Provide the (X, Y) coordinate of the cell's center where the given text is located.  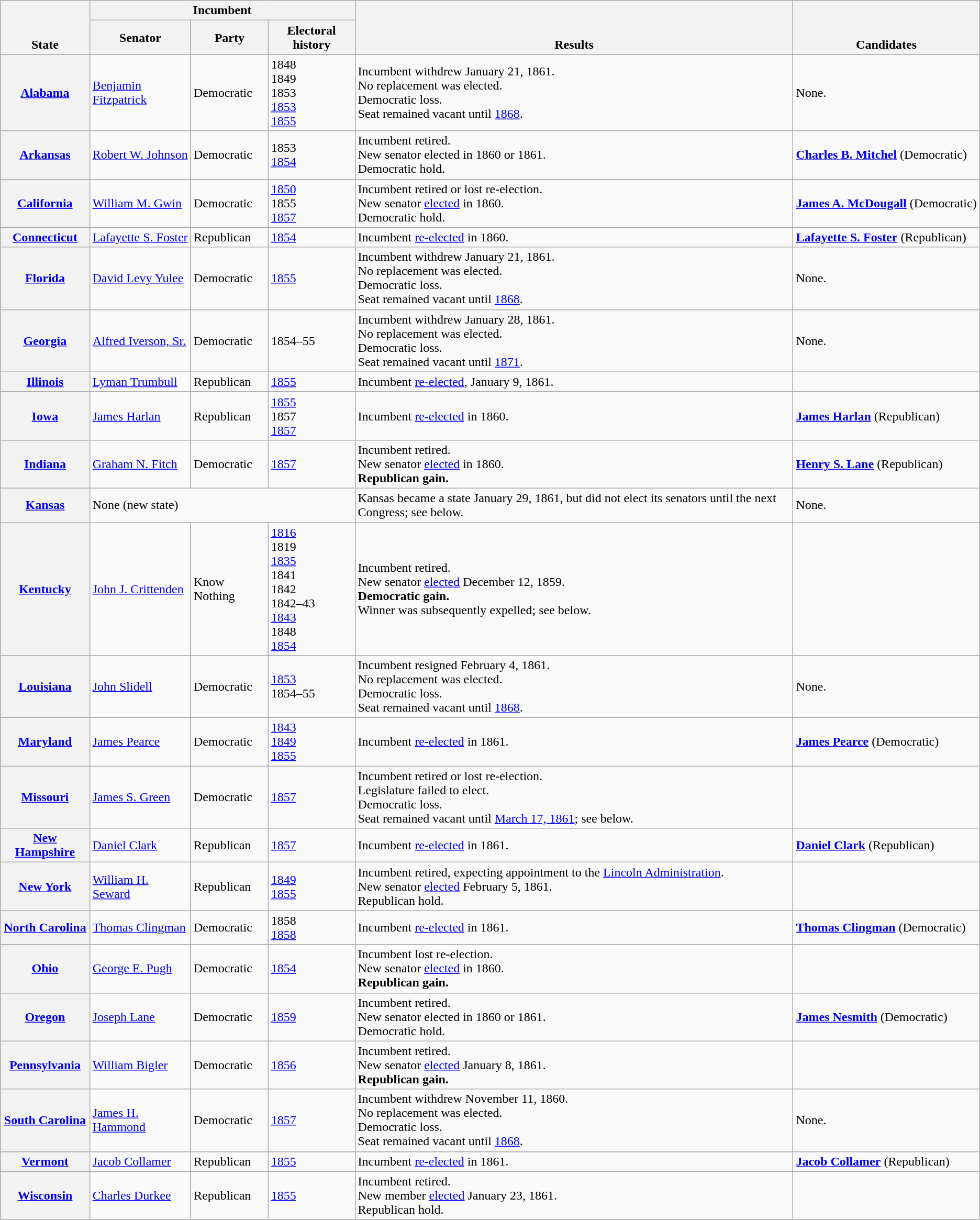
Illinois (45, 382)
William Bigler (140, 1065)
Candidates (886, 27)
Ohio (45, 969)
Incumbent retired.New member elected January 23, 1861.Republican hold. (574, 1195)
1858 1858 (311, 928)
Jacob Collamer (Republican) (886, 1161)
Results (574, 27)
Incumbent withdrew November 11, 1860.No replacement was elected.Democratic loss.Seat remained vacant until 1868. (574, 1121)
New Hampshire (45, 845)
1859 (311, 1017)
Charles Durkee (140, 1195)
1854–55 (311, 340)
None (new state) (222, 505)
Incumbent retired or lost re-election.New senator elected in 1860.Democratic hold. (574, 203)
James Harlan (Republican) (886, 416)
Lafayette S. Foster (140, 237)
New York (45, 886)
Incumbent re-elected, January 9, 1861. (574, 382)
Thomas Clingman (140, 928)
1856 (311, 1065)
Daniel Clark (Republican) (886, 845)
Pennsylvania (45, 1065)
North Carolina (45, 928)
State (45, 27)
Thomas Clingman (Democratic) (886, 928)
Incumbent (222, 10)
William H. Seward (140, 886)
Lyman Trumbull (140, 382)
Indiana (45, 464)
Kansas became a state January 29, 1861, but did not elect its senators until the next Congress; see below. (574, 505)
James S. Green (140, 797)
Incumbent resigned February 4, 1861.No replacement was elected.Democratic loss.Seat remained vacant until 1868. (574, 687)
Vermont (45, 1161)
Alabama (45, 93)
Robert W. Johnson (140, 155)
George E. Pugh (140, 969)
Incumbent retired.New senator elected January 8, 1861.Republican gain. (574, 1065)
1853 1854 (311, 155)
Alfred Iverson, Sr. (140, 340)
Senator (140, 38)
James H. Hammond (140, 1121)
Oregon (45, 1017)
Incumbent lost re-election.New senator elected in 1860.Republican gain. (574, 969)
Louisiana (45, 687)
Florida (45, 279)
Maryland (45, 742)
James Pearce (140, 742)
Jacob Collamer (140, 1161)
18161819 18351841 1842 1842–43 18431848 1854 (311, 589)
Benjamin Fitzpatrick (140, 93)
18551857 1857 (311, 416)
18501855 1857 (311, 203)
184318491855 (311, 742)
Charles B. Mitchel (Democratic) (886, 155)
Connecticut (45, 237)
Arkansas (45, 155)
James Nesmith (Democratic) (886, 1017)
Kentucky (45, 589)
James A. McDougall (Democratic) (886, 203)
Kansas (45, 505)
18491855 (311, 886)
Incumbent retired.New senator elected in 1860.Republican gain. (574, 464)
Daniel Clark (140, 845)
1848 1849 1853 1853 1855 (311, 93)
1853 1854–55 (311, 687)
James Pearce (Democratic) (886, 742)
Incumbent withdrew January 28, 1861.No replacement was elected.Democratic loss.Seat remained vacant until 1871. (574, 340)
Incumbent retired or lost re-election.Legislature failed to elect.Democratic loss.Seat remained vacant until March 17, 1861; see below. (574, 797)
California (45, 203)
David Levy Yulee (140, 279)
Lafayette S. Foster (Republican) (886, 237)
Joseph Lane (140, 1017)
Iowa (45, 416)
Incumbent retired.New senator elected December 12, 1859.Democratic gain.Winner was subsequently expelled; see below. (574, 589)
Wisconsin (45, 1195)
South Carolina (45, 1121)
Incumbent retired, expecting appointment to the Lincoln Administration.New senator elected February 5, 1861.Republican hold. (574, 886)
Graham N. Fitch (140, 464)
James Harlan (140, 416)
Party (229, 38)
John Slidell (140, 687)
John J. Crittenden (140, 589)
Georgia (45, 340)
Electoral history (311, 38)
Missouri (45, 797)
Henry S. Lane (Republican) (886, 464)
Know Nothing (229, 589)
William M. Gwin (140, 203)
